Locate the cell with the specified text and output its (x, y) center coordinate. 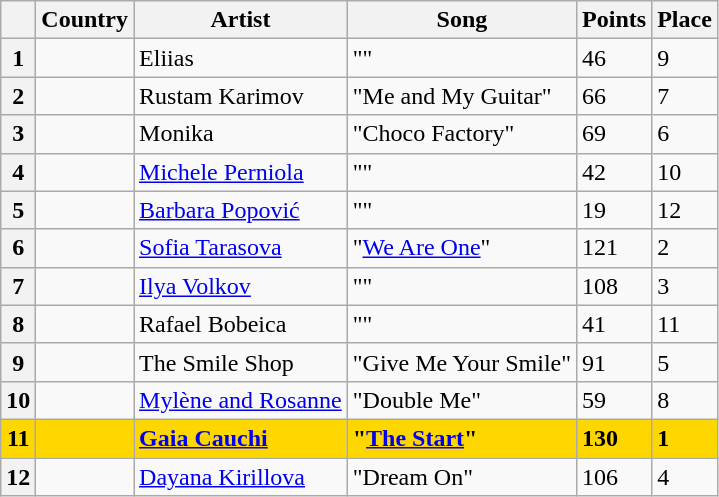
Artist (241, 20)
Rafael Bobeica (241, 324)
42 (614, 172)
Eliias (241, 58)
121 (614, 248)
130 (614, 438)
Song (462, 20)
106 (614, 477)
108 (614, 286)
19 (614, 210)
91 (614, 362)
"We Are One" (462, 248)
Michele Perniola (241, 172)
Place (685, 20)
Dayana Kirillova (241, 477)
"The Start" (462, 438)
Ilya Volkov (241, 286)
59 (614, 400)
Points (614, 20)
Country (85, 20)
41 (614, 324)
Sofia Tarasova (241, 248)
46 (614, 58)
"Dream On" (462, 477)
"Double Me" (462, 400)
"Give Me Your Smile" (462, 362)
Barbara Popović (241, 210)
"Choco Factory" (462, 134)
Rustam Karimov (241, 96)
Mylène and Rosanne (241, 400)
69 (614, 134)
"Me and My Guitar" (462, 96)
The Smile Shop (241, 362)
Monika (241, 134)
66 (614, 96)
Gaia Cauchi (241, 438)
